Determine the (X, Y) coordinate at the center of the cell enclosing the given text.  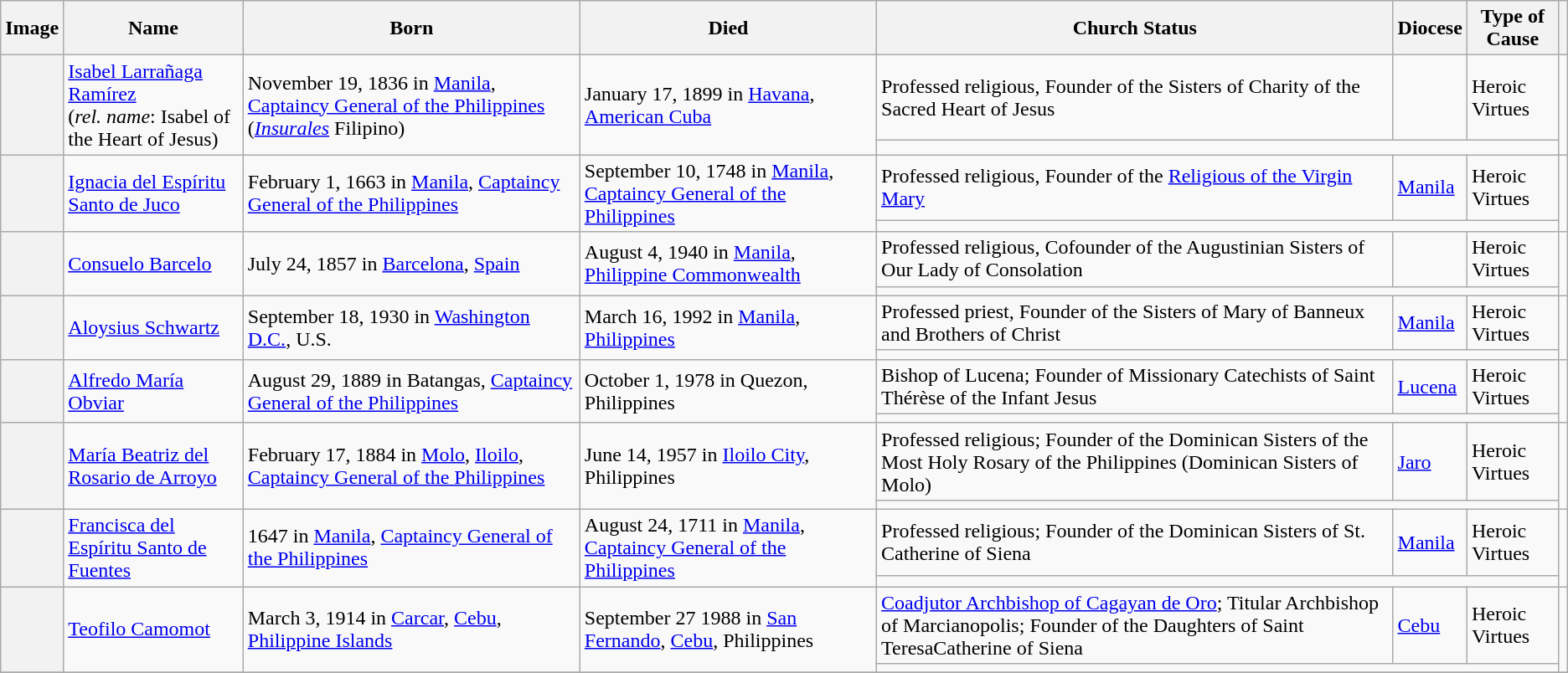
Died (728, 28)
June 14, 1957 in Iloilo City, Philippines (728, 465)
Professed religious; Founder of the Dominican Sisters of St. Catherine of Siena (1135, 542)
November 19, 1836 in Manila, Captaincy General of the Philippines (Insurales Filipino) (411, 105)
January 17, 1899 in Havana, American Cuba (728, 105)
Type of Cause (1513, 28)
September 18, 1930 in Washington D.C., U.S. (411, 327)
Francisca del Espíritu Santo de Fuentes (153, 547)
July 24, 1857 in Barcelona, Spain (411, 264)
1647 in Manila, Captaincy General of the Philippines (411, 547)
Professed religious, Cofounder of the Augustinian Sisters of Our Lady of Consolation (1135, 259)
February 17, 1884 in Molo, Iloilo, Captaincy General of the Philippines (411, 465)
February 1, 1663 in Manila, Captaincy General of the Philippines (411, 193)
September 27 1988 in San Fernando, Cebu, Philippines (728, 629)
August 24, 1711 in Manila, Captaincy General of the Philippines (728, 547)
Isabel Larrañaga Ramírez (rel. name: Isabel of the Heart of Jesus) (153, 105)
March 16, 1992 in Manila, Philippines (728, 327)
Jaro (1430, 461)
Coadjutor Archbishop of Cagayan de Oro; Titular Archbishop of Marcianopolis; Founder of the Daughters of Saint TeresaCatherine of Siena (1135, 624)
Professed priest, Founder of the Sisters of Mary of Banneux and Brothers of Christ (1135, 323)
Ignacia del Espíritu Santo de Juco (153, 193)
Teofilo Camomot (153, 629)
Cebu (1430, 624)
March 3, 1914 in Carcar, Cebu, Philippine Islands (411, 629)
October 1, 1978 in Quezon, Philippines (728, 391)
Bishop of Lucena; Founder of Missionary Catechists of Saint Thérèse of the Infant Jesus (1135, 387)
Diocese (1430, 28)
Aloysius Schwartz (153, 327)
September 10, 1748 in Manila, Captaincy General of the Philippines (728, 193)
María Beatriz del Rosario de Arroyo (153, 465)
Name (153, 28)
Consuelo Barcelo (153, 264)
Alfredo María Obviar (153, 391)
Lucena (1430, 387)
Born (411, 28)
Professed religious, Founder of the Sisters of Charity of the Sacred Heart of Jesus (1135, 98)
Church Status (1135, 28)
Professed religious; Founder of the Dominican Sisters of the Most Holy Rosary of the Philippines (Dominican Sisters of Molo) (1135, 461)
August 29, 1889 in Batangas, Captaincy General of the Philippines (411, 391)
August 4, 1940 in Manila, Philippine Commonwealth (728, 264)
Image (32, 28)
Professed religious, Founder of the Religious of the Virgin Mary (1135, 188)
